Output the (X, Y) coordinate of the center of the cell containing the given text.  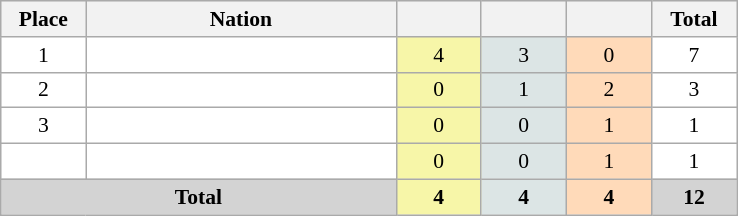
Nation (241, 19)
Place (44, 19)
12 (694, 197)
7 (694, 55)
